Return [x, y] of the center of cell containing provided text 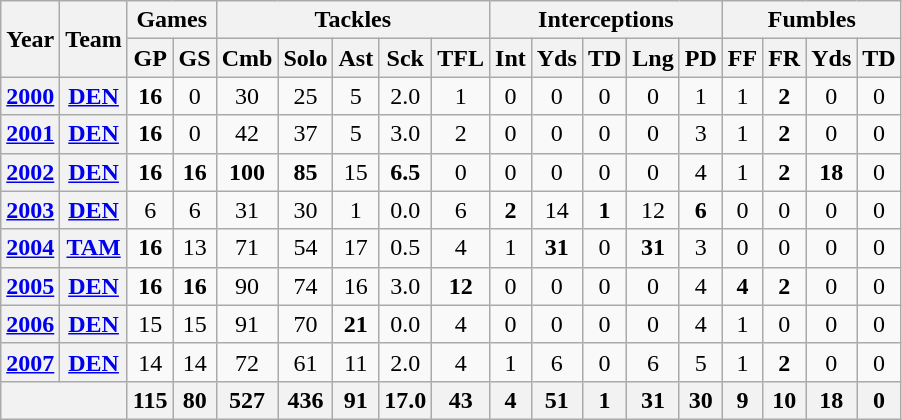
61 [306, 362]
25 [306, 96]
71 [247, 248]
Ast [356, 58]
2005 [30, 286]
2001 [30, 134]
527 [247, 400]
17.0 [406, 400]
72 [247, 362]
Games [172, 20]
GP [150, 58]
FF [742, 58]
21 [356, 324]
Year [30, 39]
10 [784, 400]
2000 [30, 96]
2002 [30, 172]
Team [94, 39]
90 [247, 286]
17 [356, 248]
13 [194, 248]
Solo [306, 58]
Cmb [247, 58]
Sck [406, 58]
0.5 [406, 248]
Fumbles [812, 20]
FR [784, 58]
43 [461, 400]
11 [356, 362]
42 [247, 134]
436 [306, 400]
PD [700, 58]
100 [247, 172]
2004 [30, 248]
2006 [30, 324]
37 [306, 134]
74 [306, 286]
51 [556, 400]
115 [150, 400]
Int [511, 58]
9 [742, 400]
70 [306, 324]
85 [306, 172]
6.5 [406, 172]
80 [194, 400]
54 [306, 248]
TAM [94, 248]
GS [194, 58]
Lng [653, 58]
TFL [461, 58]
2007 [30, 362]
2003 [30, 210]
Tackles [352, 20]
Interceptions [606, 20]
